From the cell containing the given text, extract its center point as (X, Y) coordinate. 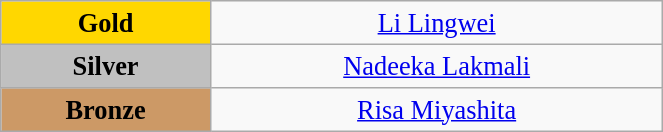
Risa Miyashita (436, 109)
Li Lingwei (436, 22)
Bronze (106, 109)
Silver (106, 66)
Gold (106, 22)
Nadeeka Lakmali (436, 66)
